For the text-containing cell, return its midpoint in [X, Y] coordinate format. 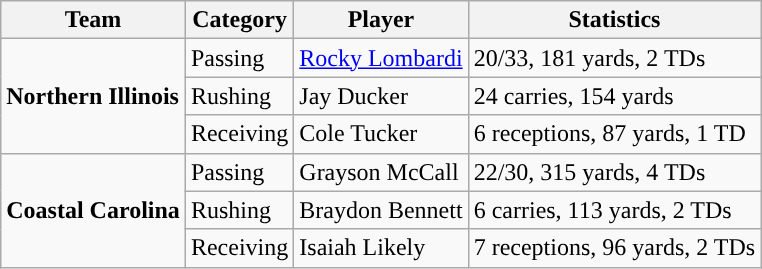
Cole Tucker [381, 134]
Grayson McCall [381, 172]
Rocky Lombardi [381, 58]
24 carries, 154 yards [614, 96]
6 carries, 113 yards, 2 TDs [614, 210]
Braydon Bennett [381, 210]
Jay Ducker [381, 96]
Team [94, 20]
Coastal Carolina [94, 210]
6 receptions, 87 yards, 1 TD [614, 134]
7 receptions, 96 yards, 2 TDs [614, 248]
22/30, 315 yards, 4 TDs [614, 172]
Northern Illinois [94, 96]
Statistics [614, 20]
Category [239, 20]
Isaiah Likely [381, 248]
20/33, 181 yards, 2 TDs [614, 58]
Player [381, 20]
